Locate the cell with the specified text and output its [x, y] center coordinate. 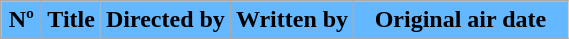
Title [72, 20]
Written by [292, 20]
Nº [22, 20]
Directed by [165, 20]
Original air date [461, 20]
